Capture the cell that displays the provided text and extract its (x, y) central coordinate. 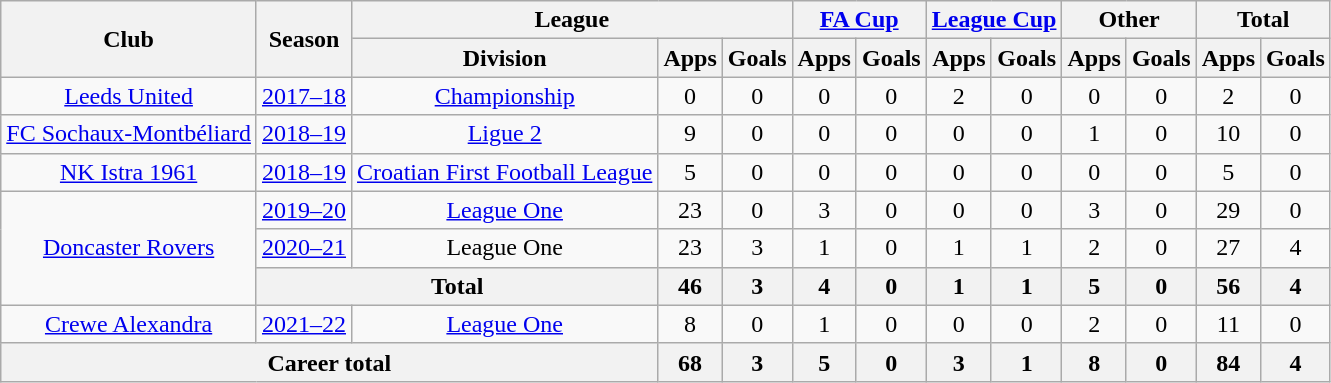
27 (1228, 248)
Other (1129, 20)
29 (1228, 210)
Crewe Alexandra (129, 324)
Leeds United (129, 96)
2021–22 (304, 324)
68 (690, 362)
League (572, 20)
2019–20 (304, 210)
Croatian First Football League (505, 172)
Club (129, 39)
Season (304, 39)
84 (1228, 362)
56 (1228, 286)
Doncaster Rovers (129, 248)
2017–18 (304, 96)
Ligue 2 (505, 134)
Career total (330, 362)
FC Sochaux-Montbéliard (129, 134)
FA Cup (859, 20)
9 (690, 134)
Championship (505, 96)
11 (1228, 324)
10 (1228, 134)
2020–21 (304, 248)
NK Istra 1961 (129, 172)
Division (505, 58)
46 (690, 286)
League Cup (994, 20)
